Determine the (x, y) coordinate at the center of the cell enclosing the given text.  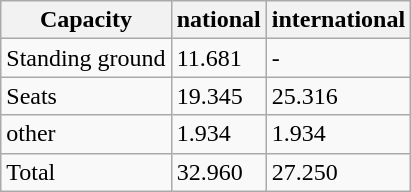
- (338, 58)
25.316 (338, 96)
Total (86, 172)
27.250 (338, 172)
32.960 (218, 172)
other (86, 134)
Seats (86, 96)
19.345 (218, 96)
national (218, 20)
international (338, 20)
Standing ground (86, 58)
11.681 (218, 58)
Capacity (86, 20)
